Provide the [x, y] coordinate of the cell's center where the given text is located.  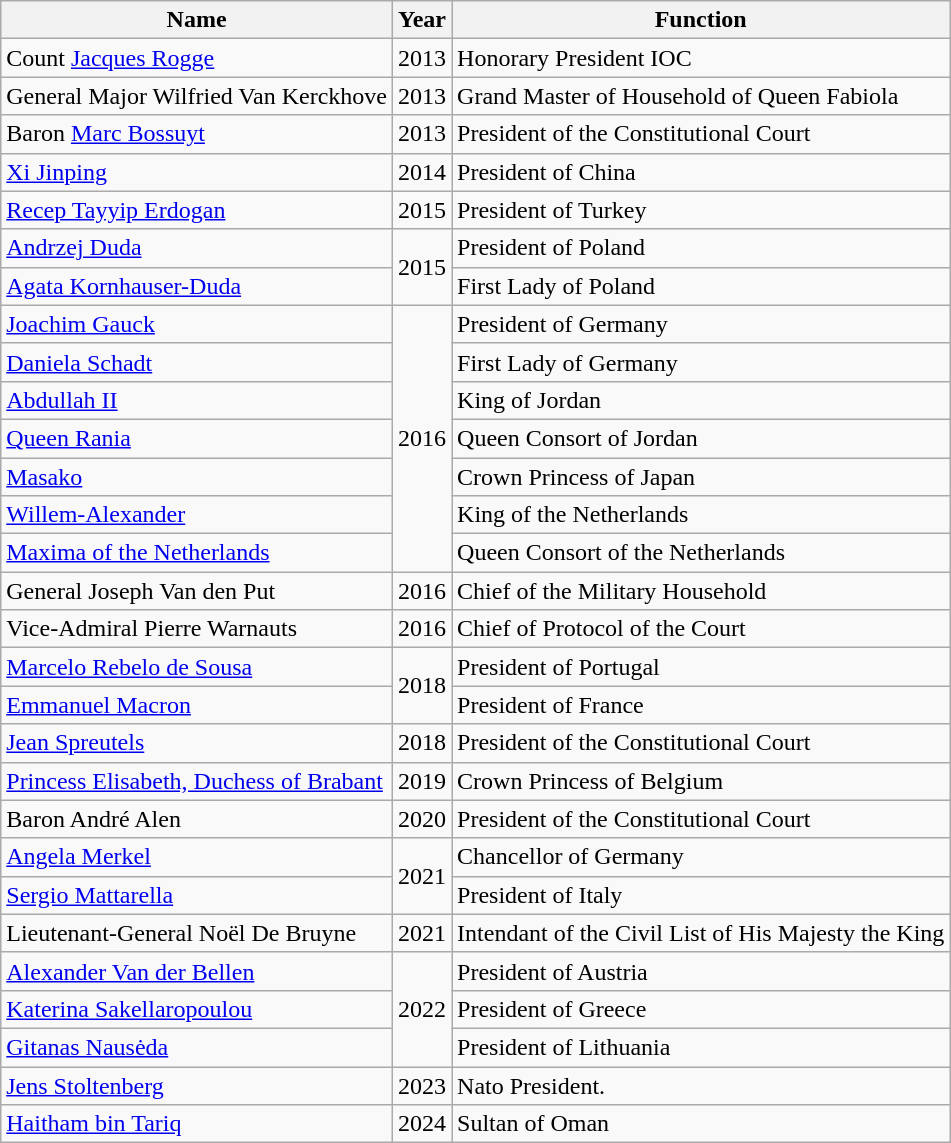
Recep Tayyip Erdogan [197, 210]
Willem-Alexander [197, 515]
Jens Stoltenberg [197, 1085]
Chief of the Military Household [701, 591]
Chief of Protocol of the Court [701, 629]
General Major Wilfried Van Kerckhove [197, 96]
Year [422, 20]
President of Poland [701, 248]
First Lady of Germany [701, 362]
Abdullah II [197, 400]
President of China [701, 172]
Princess Elisabeth, Duchess of Brabant [197, 781]
Chancellor of Germany [701, 857]
Function [701, 20]
Baron Marc Bossuyt [197, 134]
Queen Consort of the Netherlands [701, 553]
Queen Consort of Jordan [701, 438]
Sergio Mattarella [197, 895]
President of Austria [701, 971]
Nato President. [701, 1085]
President of Turkey [701, 210]
Angela Merkel [197, 857]
Masako [197, 477]
Maxima of the Netherlands [197, 553]
Jean Spreutels [197, 743]
2024 [422, 1124]
Sultan of Oman [701, 1124]
Name [197, 20]
Daniela Schadt [197, 362]
Andrzej Duda [197, 248]
Marcelo Rebelo de Sousa [197, 667]
2022 [422, 1009]
Alexander Van der Bellen [197, 971]
First Lady of Poland [701, 286]
Vice-Admiral Pierre Warnauts [197, 629]
Queen Rania [197, 438]
Haitham bin Tariq [197, 1124]
Crown Princess of Japan [701, 477]
2020 [422, 819]
Honorary President IOC [701, 58]
Agata Kornhauser-Duda [197, 286]
General Joseph Van den Put [197, 591]
King of the Netherlands [701, 515]
Katerina Sakellaropoulou [197, 1009]
President of France [701, 705]
Joachim Gauck [197, 324]
Crown Princess of Belgium [701, 781]
Grand Master of Household of Queen Fabiola [701, 96]
Count Jacques Rogge [197, 58]
Baron André Alen [197, 819]
2019 [422, 781]
President of Lithuania [701, 1047]
2014 [422, 172]
Lieutenant-General Noël De Bruyne [197, 933]
President of Portugal [701, 667]
President of Italy [701, 895]
President of Greece [701, 1009]
King of Jordan [701, 400]
Xi Jinping [197, 172]
Emmanuel Macron [197, 705]
President of Germany [701, 324]
Intendant of the Civil List of His Majesty the King [701, 933]
2023 [422, 1085]
Gitanas Nausėda [197, 1047]
